Determine the [X, Y] coordinate at the center of the cell enclosing the given text.  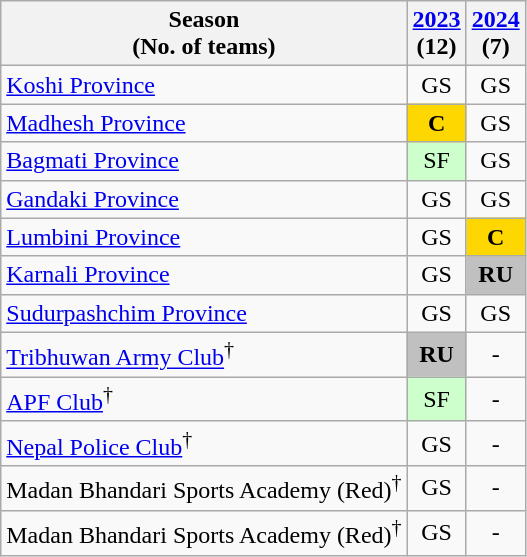
Nepal Police Club† [204, 444]
2024(7) [496, 34]
2023(12) [436, 34]
Bagmati Province [204, 161]
Madhesh Province [204, 123]
APF Club† [204, 400]
Gandaki Province [204, 199]
Lumbini Province [204, 237]
Sudurpashchim Province [204, 313]
Koshi Province [204, 85]
Karnali Province [204, 275]
Season (No. of teams) [204, 34]
Tribhuwan Army Club† [204, 354]
